Determine the (x, y) coordinate at the center of the cell enclosing the given text.  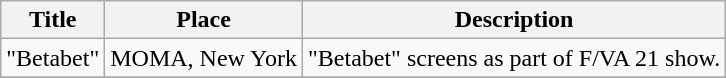
MOMA, New York (204, 58)
"Betabet" screens as part of F/VA 21 show. (514, 58)
Place (204, 20)
"Betabet" (53, 58)
Title (53, 20)
Description (514, 20)
